Pinpoint the cell where the given text exists, returning its (X, Y) midpoint coordinate. 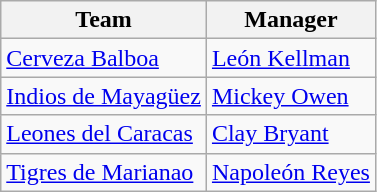
Indios de Mayagüez (104, 96)
Leones del Caracas (104, 134)
Cerveza Balboa (104, 58)
Manager (290, 20)
Clay Bryant (290, 134)
León Kellman (290, 58)
Team (104, 20)
Mickey Owen (290, 96)
Napoleón Reyes (290, 172)
Tigres de Marianao (104, 172)
